Determine the [X, Y] coordinate at the center of the cell enclosing the given text.  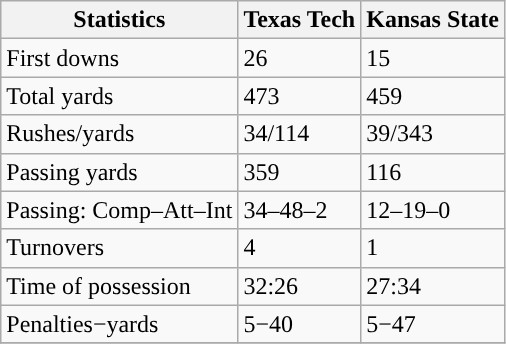
473 [300, 96]
Passing: Comp–Att–Int [120, 210]
459 [433, 96]
359 [300, 172]
Texas Tech [300, 20]
34–48–2 [300, 210]
Penalties−yards [120, 324]
27:34 [433, 286]
12–19–0 [433, 210]
Kansas State [433, 20]
5−40 [300, 324]
Time of possession [120, 286]
First downs [120, 58]
116 [433, 172]
26 [300, 58]
34/114 [300, 134]
39/343 [433, 134]
1 [433, 248]
5−47 [433, 324]
Turnovers [120, 248]
Rushes/yards [120, 134]
4 [300, 248]
Passing yards [120, 172]
32:26 [300, 286]
Statistics [120, 20]
Total yards [120, 96]
15 [433, 58]
